Pinpoint the cell where the given text exists, returning its (X, Y) midpoint coordinate. 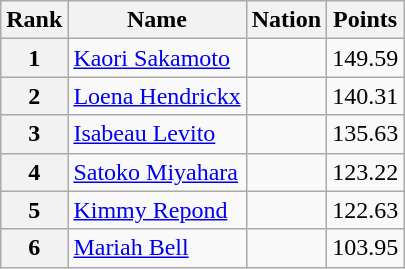
1 (34, 58)
Kaori Sakamoto (157, 58)
3 (34, 134)
Nation (286, 20)
2 (34, 96)
6 (34, 248)
Isabeau Levito (157, 134)
122.63 (366, 210)
5 (34, 210)
Name (157, 20)
Rank (34, 20)
Satoko Miyahara (157, 172)
135.63 (366, 134)
4 (34, 172)
Mariah Bell (157, 248)
Loena Hendrickx (157, 96)
Points (366, 20)
149.59 (366, 58)
123.22 (366, 172)
103.95 (366, 248)
140.31 (366, 96)
Kimmy Repond (157, 210)
